Locate the cell with the specified text and output its [X, Y] center coordinate. 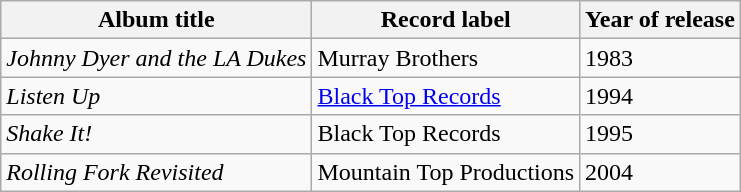
Rolling Fork Revisited [156, 172]
Record label [446, 20]
Johnny Dyer and the LA Dukes [156, 58]
1995 [660, 134]
Murray Brothers [446, 58]
Mountain Top Productions [446, 172]
Listen Up [156, 96]
1983 [660, 58]
1994 [660, 96]
Shake It! [156, 134]
Album title [156, 20]
2004 [660, 172]
Year of release [660, 20]
